Return [x, y] of the center of cell containing provided text 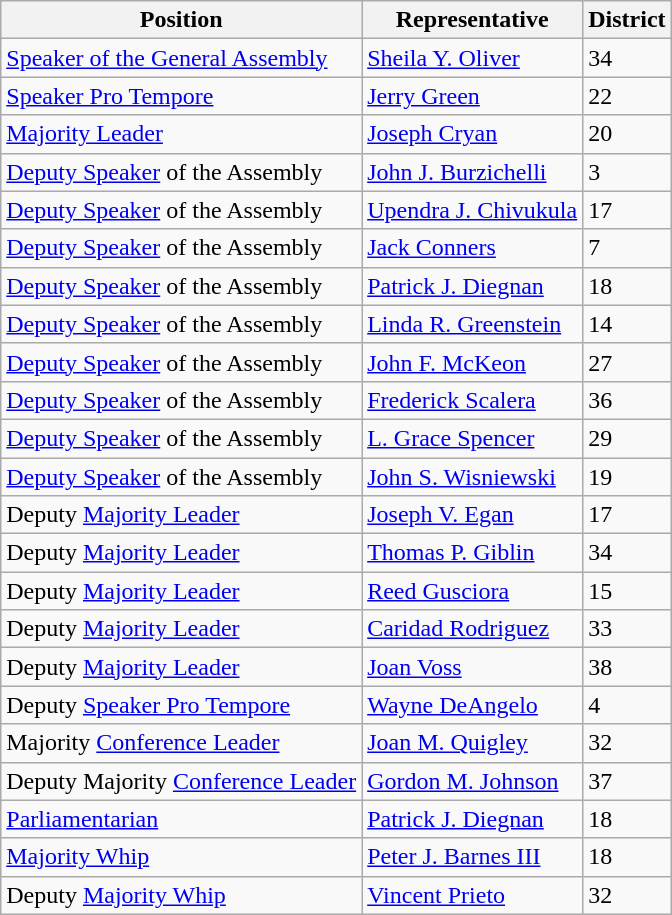
3 [627, 172]
Deputy Majority Conference Leader [182, 781]
Wayne DeAngelo [472, 705]
Joan Voss [472, 667]
Frederick Scalera [472, 400]
19 [627, 477]
District [627, 20]
4 [627, 705]
Gordon M. Johnson [472, 781]
37 [627, 781]
Sheila Y. Oliver [472, 58]
L. Grace Spencer [472, 438]
20 [627, 134]
Majority Whip [182, 857]
Reed Gusciora [472, 591]
Vincent Prieto [472, 895]
John F. McKeon [472, 362]
Joseph Cryan [472, 134]
22 [627, 96]
15 [627, 591]
Linda R. Greenstein [472, 324]
38 [627, 667]
Parliamentarian [182, 819]
Peter J. Barnes III [472, 857]
Representative [472, 20]
36 [627, 400]
Majority Conference Leader [182, 743]
Upendra J. Chivukula [472, 210]
Speaker of the General Assembly [182, 58]
33 [627, 629]
7 [627, 248]
27 [627, 362]
Deputy Majority Whip [182, 895]
Jerry Green [472, 96]
Thomas P. Giblin [472, 553]
Majority Leader [182, 134]
John S. Wisniewski [472, 477]
Joseph V. Egan [472, 515]
14 [627, 324]
John J. Burzichelli [472, 172]
Speaker Pro Tempore [182, 96]
29 [627, 438]
Position [182, 20]
Caridad Rodriguez [472, 629]
Jack Conners [472, 248]
Joan M. Quigley [472, 743]
Deputy Speaker Pro Tempore [182, 705]
